Find where the given text appears and provide that cell's center as (x, y) coordinate. 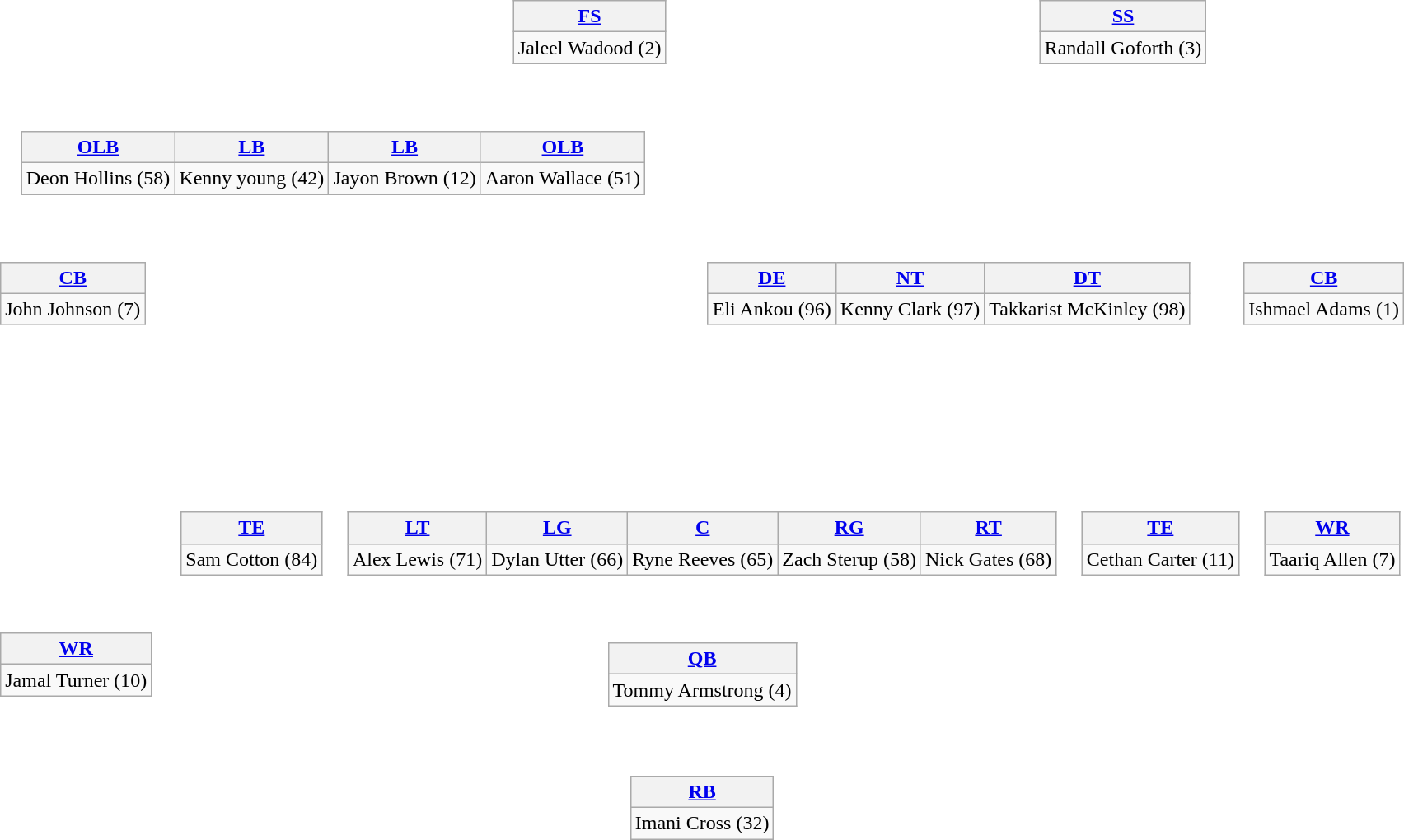
Deon Hollins (58) (98, 178)
Ryne Reeves (65) (703, 559)
Sam Cotton (84) (252, 559)
DE (771, 278)
NT (910, 278)
FS (590, 16)
Jayon Brown (12) (405, 178)
John Johnson (7) (73, 309)
Randall Goforth (3) (1123, 48)
Eli Ankou (96) (771, 309)
C (703, 528)
Taariq Allen (7) (1332, 559)
TE Sam Cotton (84) (262, 533)
QB Tommy Armstrong (4) (712, 664)
LT LG C RG RT Alex Lewis (71) Dylan Utter (66) Ryne Reeves (65) Zach Sterup (58) Nick Gates (68) (712, 533)
DE NT DT Eli Ankou (96) Kenny Clark (97) Takkarist McKinley (98) (959, 282)
Cethan Carter (11) (1160, 559)
TE Cethan Carter (11) (1170, 533)
Kenny Clark (97) (910, 309)
LG (557, 528)
Zach Sterup (58) (849, 559)
Kenny young (42) (252, 178)
SS (1123, 16)
Imani Cross (32) (702, 823)
RT (988, 528)
LT (417, 528)
Alex Lewis (71) (417, 559)
Tommy Armstrong (4) (702, 690)
RG (849, 528)
RB (702, 791)
QB (702, 659)
Jamal Turner (10) (76, 680)
Takkarist McKinley (98) (1088, 309)
Nick Gates (68) (988, 559)
Ishmael Adams (1) (1324, 309)
Aaron Wallace (51) (562, 178)
DT (1088, 278)
Dylan Utter (66) (557, 559)
Jaleel Wadood (2) (590, 48)
